Find where the given text appears and provide that cell's center as [X, Y] coordinate. 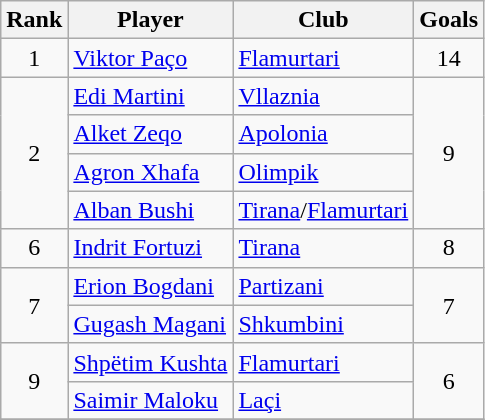
Partizani [324, 286]
Viktor Paço [150, 58]
Shpëtim Kushta [150, 362]
Goals [449, 20]
Shkumbini [324, 324]
Alket Zeqo [150, 134]
2 [34, 153]
Rank [34, 20]
14 [449, 58]
Club [324, 20]
Tirana [324, 248]
Tirana/Flamurtari [324, 210]
Gugash Magani [150, 324]
Alban Bushi [150, 210]
Edi Martini [150, 96]
Olimpik [324, 172]
Apolonia [324, 134]
1 [34, 58]
Indrit Fortuzi [150, 248]
Laçi [324, 400]
Agron Xhafa [150, 172]
Erion Bogdani [150, 286]
Saimir Maloku [150, 400]
8 [449, 248]
Player [150, 20]
Vllaznia [324, 96]
